Return [x, y] of the center of cell containing provided text 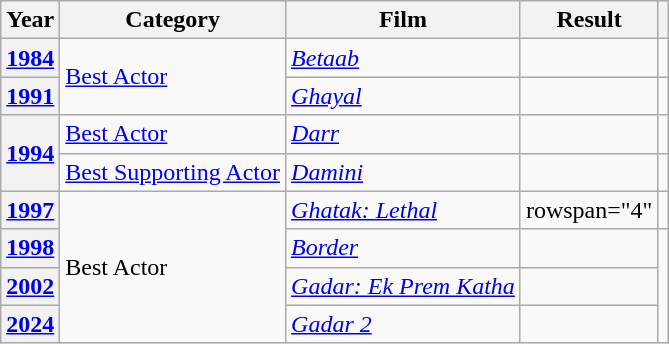
Gadar: Ek Prem Katha [404, 286]
rowspan="4" [589, 210]
Ghatak: Lethal [404, 210]
Result [589, 20]
Damini [404, 172]
1994 [30, 153]
Darr [404, 134]
Ghayal [404, 96]
1991 [30, 96]
1984 [30, 58]
2024 [30, 324]
Gadar 2 [404, 324]
Border [404, 248]
Year [30, 20]
Category [173, 20]
1998 [30, 248]
Best Supporting Actor [173, 172]
1997 [30, 210]
Betaab [404, 58]
2002 [30, 286]
Film [404, 20]
